Pinpoint the cell where the given text exists, returning its [X, Y] midpoint coordinate. 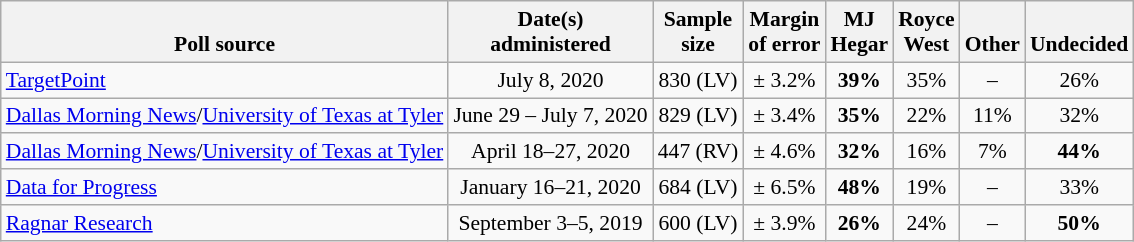
Other [992, 32]
11% [992, 116]
830 (LV) [698, 80]
24% [926, 223]
22% [926, 116]
± 4.6% [784, 152]
January 16–21, 2020 [550, 187]
September 3–5, 2019 [550, 223]
April 18–27, 2020 [550, 152]
33% [1079, 187]
39% [860, 80]
Data for Progress [225, 187]
± 3.9% [784, 223]
600 (LV) [698, 223]
Samplesize [698, 32]
RoyceWest [926, 32]
June 29 – July 7, 2020 [550, 116]
± 3.2% [784, 80]
50% [1079, 223]
Ragnar Research [225, 223]
48% [860, 187]
447 (RV) [698, 152]
Undecided [1079, 32]
44% [1079, 152]
July 8, 2020 [550, 80]
16% [926, 152]
MJHegar [860, 32]
Date(s)administered [550, 32]
19% [926, 187]
Marginof error [784, 32]
684 (LV) [698, 187]
± 6.5% [784, 187]
7% [992, 152]
Poll source [225, 32]
± 3.4% [784, 116]
TargetPoint [225, 80]
829 (LV) [698, 116]
